Return the [X, Y] coordinate for the center point of the cell that contains the specified text.  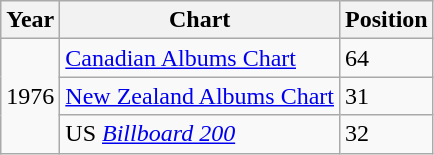
US Billboard 200 [200, 134]
Year [30, 20]
New Zealand Albums Chart [200, 96]
Chart [200, 20]
32 [386, 134]
Canadian Albums Chart [200, 58]
Position [386, 20]
64 [386, 58]
1976 [30, 96]
31 [386, 96]
